Detect which cell encompasses the target text, then output its (x, y) center coordinate. 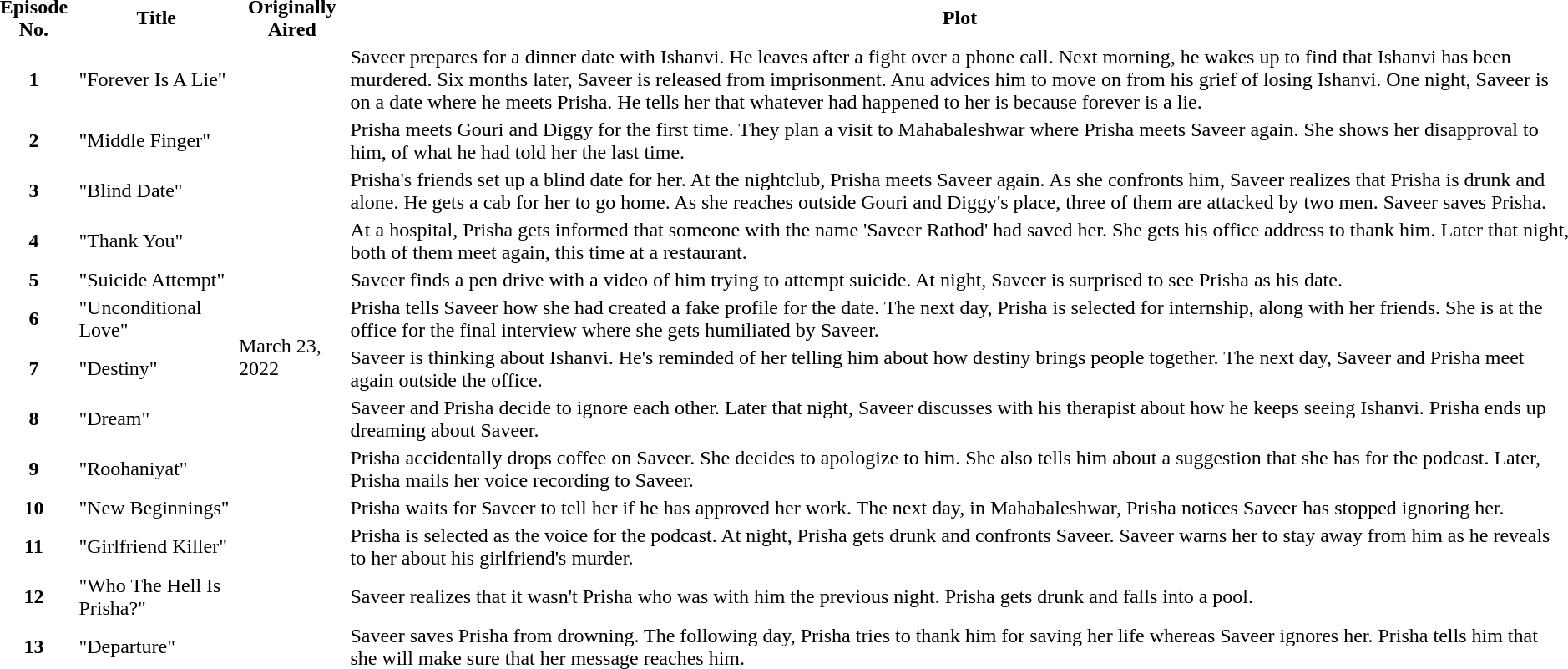
"Who The Hell Is Prisha?" (157, 596)
"Blind Date" (157, 190)
"Girlfriend Killer" (157, 546)
"Roohaniyat" (157, 469)
"Suicide Attempt" (157, 280)
"New Beginnings" (157, 508)
"Thank You" (157, 241)
"Middle Finger" (157, 140)
"Dream" (157, 419)
"Destiny" (157, 369)
"Forever Is A Lie" (157, 79)
"Unconditional Love" (157, 319)
